Find where the given text appears and provide that cell's center as [X, Y] coordinate. 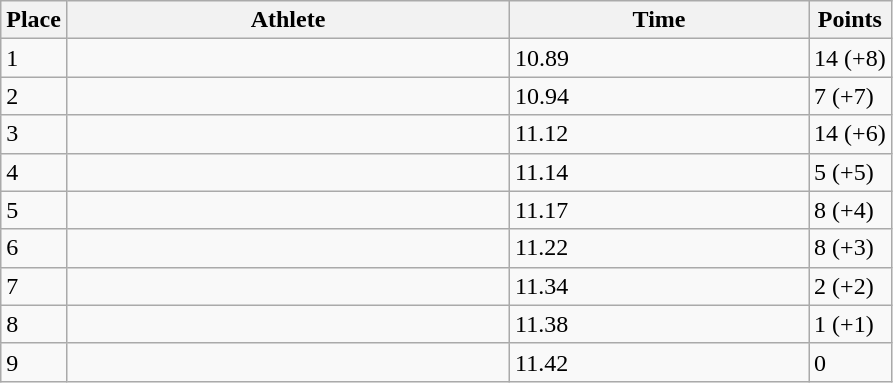
11.17 [660, 210]
Time [660, 20]
11.12 [660, 134]
1 (+1) [850, 324]
Athlete [288, 20]
2 (+2) [850, 286]
Place [34, 20]
14 (+6) [850, 134]
9 [34, 362]
2 [34, 96]
8 (+3) [850, 248]
7 (+7) [850, 96]
4 [34, 172]
11.14 [660, 172]
1 [34, 58]
11.38 [660, 324]
11.34 [660, 286]
11.42 [660, 362]
11.22 [660, 248]
8 [34, 324]
10.94 [660, 96]
14 (+8) [850, 58]
6 [34, 248]
7 [34, 286]
3 [34, 134]
8 (+4) [850, 210]
10.89 [660, 58]
0 [850, 362]
Points [850, 20]
5 (+5) [850, 172]
5 [34, 210]
